Scan for the cell matching the given text and deliver its [x, y] coordinate at center. 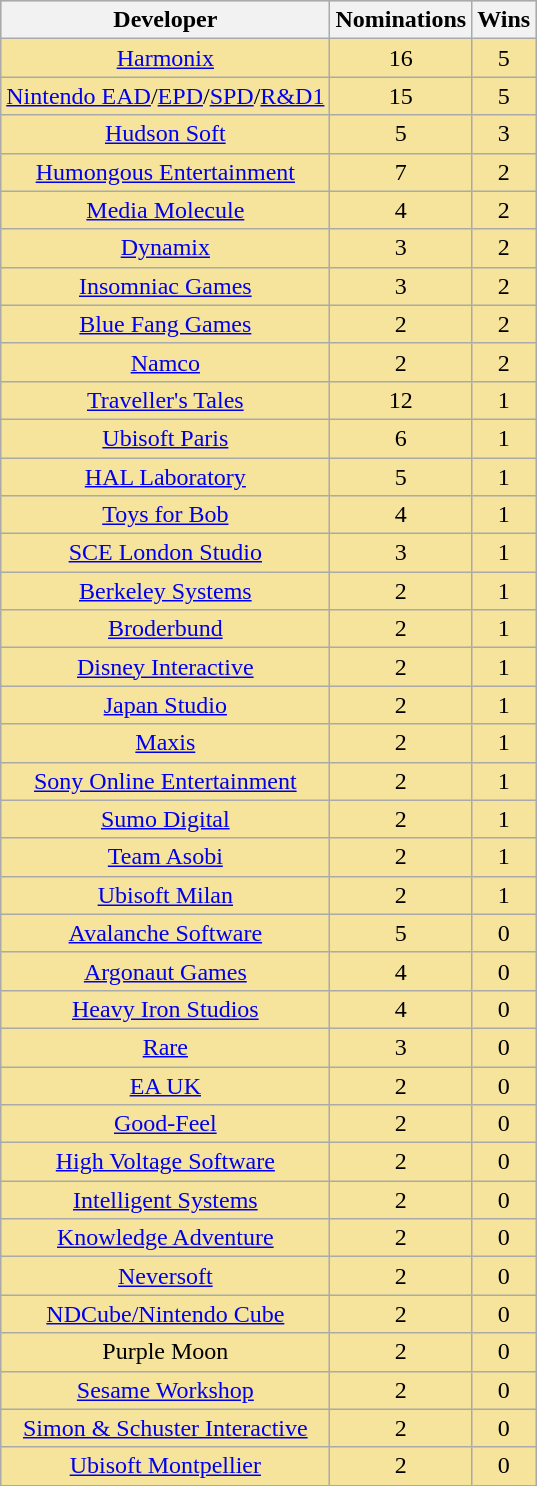
Berkeley Systems [166, 591]
15 [401, 96]
Sesame Workshop [166, 1390]
Media Molecule [166, 210]
SCE London Studio [166, 553]
12 [401, 400]
Avalanche Software [166, 933]
Nominations [401, 20]
6 [401, 438]
Neversoft [166, 1276]
Sony Online Entertainment [166, 781]
Broderbund [166, 629]
Nintendo EAD/EPD/SPD/R&D1 [166, 96]
Blue Fang Games [166, 324]
Hudson Soft [166, 134]
Wins [504, 20]
Team Asobi [166, 857]
NDCube/Nintendo Cube [166, 1314]
Ubisoft Montpellier [166, 1466]
Ubisoft Paris [166, 438]
7 [401, 172]
Namco [166, 362]
EA UK [166, 1085]
Japan Studio [166, 705]
16 [401, 58]
Insomniac Games [166, 286]
Ubisoft Milan [166, 895]
Intelligent Systems [166, 1200]
Knowledge Adventure [166, 1238]
Dynamix [166, 248]
Traveller's Tales [166, 400]
Sumo Digital [166, 819]
Rare [166, 1047]
Good-Feel [166, 1124]
Maxis [166, 743]
Developer [166, 20]
Simon & Schuster Interactive [166, 1428]
HAL Laboratory [166, 477]
Argonaut Games [166, 971]
High Voltage Software [166, 1162]
Heavy Iron Studios [166, 1009]
Harmonix [166, 58]
Toys for Bob [166, 515]
Humongous Entertainment [166, 172]
Purple Moon [166, 1352]
Disney Interactive [166, 667]
